Return the (x, y) coordinate for the center point of the cell that contains the specified text.  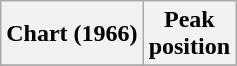
Peakposition (189, 34)
Chart (1966) (72, 34)
